For the text-containing cell, return its midpoint in (x, y) coordinate format. 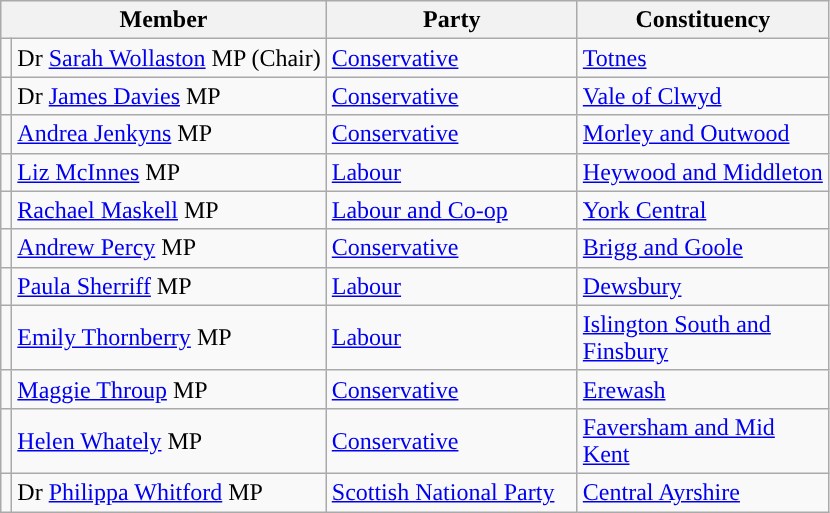
Faversham and Mid Kent (702, 440)
Dewsbury (702, 286)
Member (164, 20)
Dr James Davies MP (169, 96)
Islington South and Finsbury (702, 338)
York Central (702, 210)
Labour and Co-op (452, 210)
Dr Philippa Whitford MP (169, 492)
Scottish National Party (452, 492)
Rachael Maskell MP (169, 210)
Andrew Percy MP (169, 248)
Party (452, 20)
Maggie Throup MP (169, 389)
Vale of Clwyd (702, 96)
Dr Sarah Wollaston MP (Chair) (169, 58)
Morley and Outwood (702, 134)
Helen Whately MP (169, 440)
Emily Thornberry MP (169, 338)
Erewash (702, 389)
Liz McInnes MP (169, 172)
Andrea Jenkyns MP (169, 134)
Central Ayrshire (702, 492)
Brigg and Goole (702, 248)
Totnes (702, 58)
Constituency (702, 20)
Paula Sherriff MP (169, 286)
Heywood and Middleton (702, 172)
